Extract the (x, y) coordinate from the center of the cell holding the provided text.  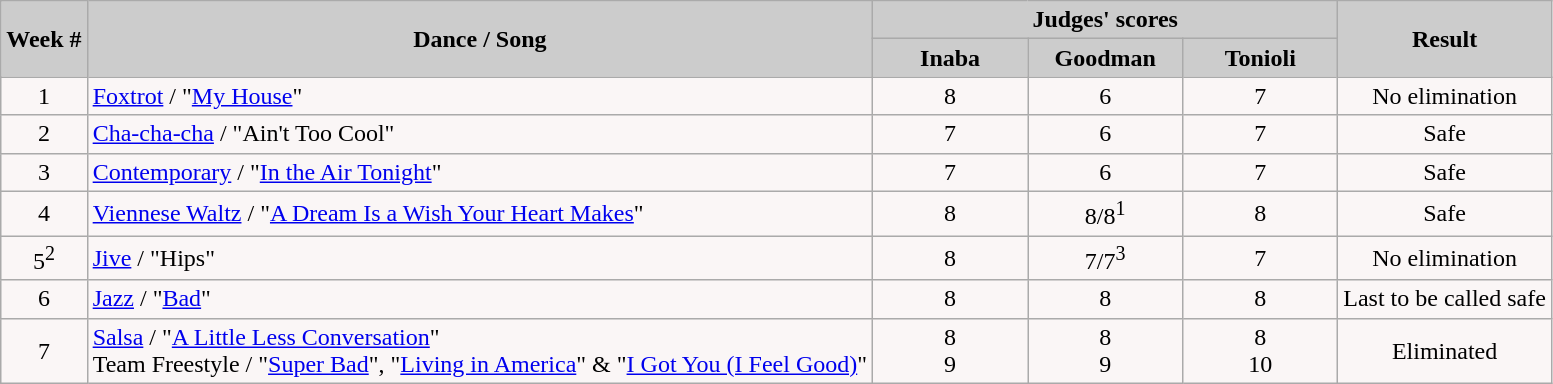
Goodman (1106, 58)
2 (44, 134)
Contemporary / "In the Air Tonight" (480, 172)
Salsa / "A Little Less Conversation"Team Freestyle / "Super Bad", "Living in America" & "I Got You (I Feel Good)" (480, 350)
Cha-cha-cha / "Ain't Too Cool" (480, 134)
3 (44, 172)
8/81 (1106, 214)
Foxtrot / "My House" (480, 96)
7/73 (1106, 258)
Tonioli (1260, 58)
810 (1260, 350)
1 (44, 96)
Eliminated (1445, 350)
Viennese Waltz / "A Dream Is a Wish Your Heart Makes" (480, 214)
Jive / "Hips" (480, 258)
Inaba (950, 58)
Jazz / "Bad" (480, 299)
Week # (44, 39)
Result (1445, 39)
Last to be called safe (1445, 299)
52 (44, 258)
4 (44, 214)
Dance / Song (480, 39)
Judges' scores (1106, 20)
